Scan for the cell matching the given text and deliver its [x, y] coordinate at center. 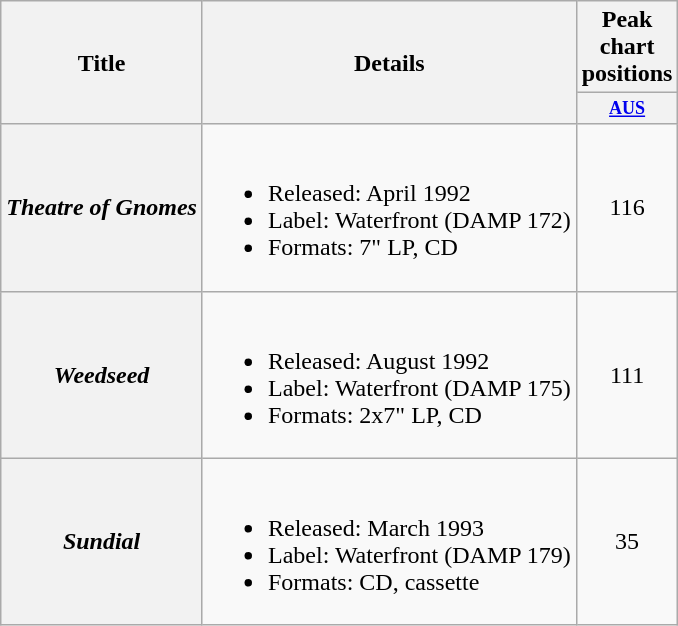
Released: August 1992Label: Waterfront (DAMP 175)Formats: 2x7" LP, CD [389, 374]
Details [389, 62]
AUS [627, 108]
116 [627, 208]
Sundial [102, 542]
Weedseed [102, 374]
Theatre of Gnomes [102, 208]
35 [627, 542]
Peak chart positions [627, 47]
Released: April 1992Label: Waterfront (DAMP 172)Formats: 7" LP, CD [389, 208]
111 [627, 374]
Released: March 1993Label: Waterfront (DAMP 179)Formats: CD, cassette [389, 542]
Title [102, 62]
